Locate the cell with the specified text and output its [X, Y] center coordinate. 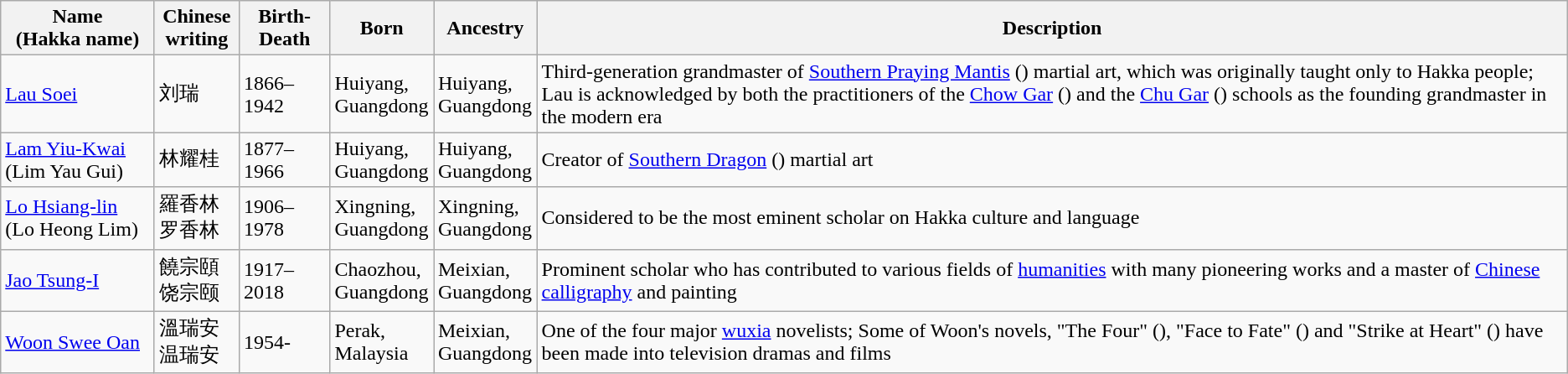
Name(Hakka name) [78, 29]
Lam Yiu-Kwai(Lim Yau Gui) [78, 159]
Birth-Death [285, 29]
Ancestry [486, 29]
Born [382, 29]
Description [1052, 29]
刘瑞 [196, 94]
Prominent scholar who has contributed to various fields of humanities with many pioneering works and a master of Chinese calligraphy and painting [1052, 280]
Woon Swee Oan [78, 342]
Jao Tsung-I [78, 280]
1906–1978 [285, 218]
Lau Soei [78, 94]
林耀桂 [196, 159]
Chinese writing [196, 29]
Chaozhou, Guangdong [382, 280]
羅香林罗香林 [196, 218]
1917–2018 [285, 280]
Creator of Southern Dragon () martial art [1052, 159]
Perak, Malaysia [382, 342]
饒宗頤饶宗颐 [196, 280]
1877–1966 [285, 159]
1866–1942 [285, 94]
Considered to be the most eminent scholar on Hakka culture and language [1052, 218]
溫瑞安温瑞安 [196, 342]
1954- [285, 342]
Lo Hsiang-lin(Lo Heong Lim) [78, 218]
